Capture the cell that displays the provided text and extract its [X, Y] central coordinate. 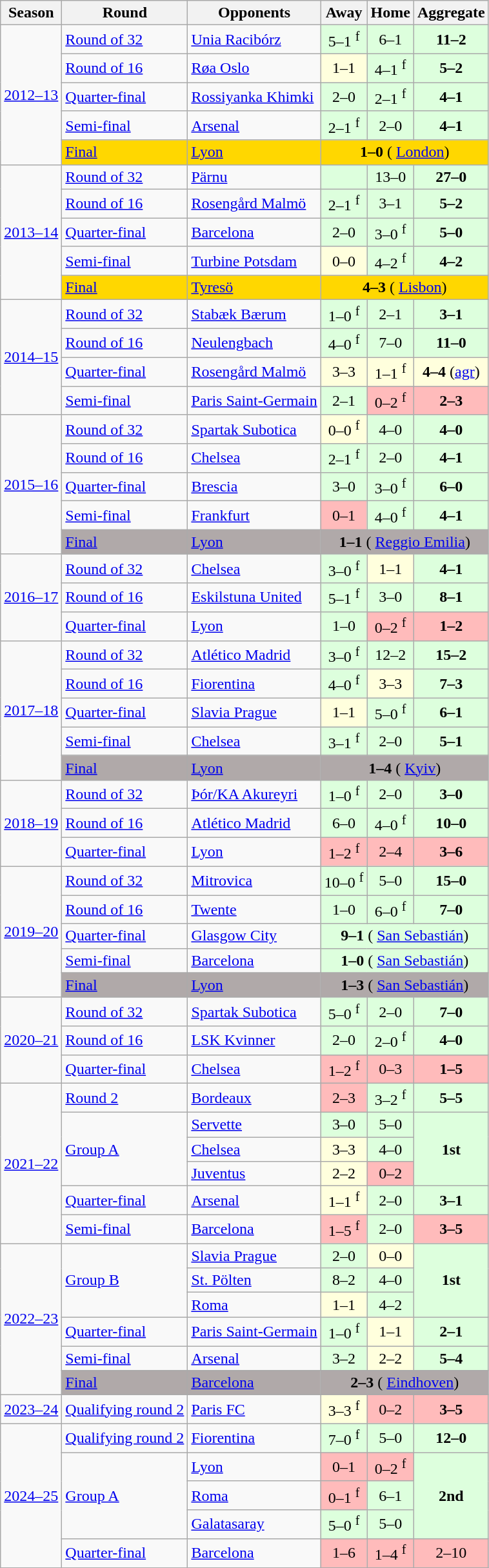
Eskilstuna United [254, 597]
2019–20 [31, 931]
Twente [254, 909]
Round [125, 13]
2014–15 [31, 357]
Glasgow City [254, 936]
0–0 f [344, 430]
1–2 [451, 626]
10–0 [451, 823]
3–6 [451, 851]
Opponents [254, 13]
1–0 ( San Sebastián) [404, 960]
27–0 [451, 177]
1–1 ( Reggio Emilia) [404, 542]
5–4 [451, 1358]
11–0 [451, 343]
Neulengbach [254, 343]
2–4 [390, 851]
0–1 f [344, 1495]
2023–24 [31, 1410]
Þór/KA Akureyri [254, 795]
12–2 [390, 655]
1–3 ( San Sebastián) [404, 985]
Away [344, 13]
Pärnu [254, 177]
4–4 (agr) [451, 372]
Røa Oslo [254, 68]
Paris FC [254, 1410]
11–2 [451, 40]
1–0 ( London) [404, 152]
Home [390, 13]
2016–17 [31, 597]
4–2 f [390, 261]
1–5 [451, 1069]
Rossiyanka Khimki [254, 97]
3–1 f [344, 742]
12–0 [451, 1438]
2013–14 [31, 232]
3–2 f [390, 1098]
4–3 ( Lisbon) [404, 288]
Juventus [254, 1174]
15–0 [451, 881]
13–0 [390, 177]
Servette [254, 1125]
Turbine Potsdam [254, 261]
5–1 [451, 742]
Round 2 [125, 1098]
2021–22 [31, 1164]
2022–23 [31, 1320]
5–5 [451, 1098]
2020–21 [31, 1040]
3–2 [344, 1358]
LSK Kvinner [254, 1041]
Galatasaray [254, 1525]
St. Pölten [254, 1280]
2–0 f [390, 1041]
2–10 [451, 1553]
Brescia [254, 486]
3–3 f [344, 1410]
2017–18 [31, 710]
2–3 ( Eindhoven) [404, 1383]
Season [31, 13]
2015–16 [31, 484]
Group B [125, 1280]
8–2 [344, 1280]
6–0 f [390, 909]
9–1 ( San Sebastián) [404, 936]
Tyresö [254, 288]
7–0 f [344, 1438]
Stabæk Bærum [254, 315]
7–3 [451, 684]
2024–25 [31, 1495]
2nd [451, 1496]
Frankfurt [254, 516]
Bordeaux [254, 1098]
10–0 f [344, 881]
2012–13 [31, 95]
1–5 f [344, 1229]
15–2 [451, 655]
0–3 [390, 1069]
4–1 f [390, 68]
Aggregate [451, 13]
2018–19 [31, 823]
1–4 f [390, 1553]
8–1 [451, 597]
Unia Racibórz [254, 40]
Mitrovica [254, 881]
1–4 ( Kyiv) [404, 768]
1–6 [344, 1553]
